Detect which cell encompasses the target text, then output its (x, y) center coordinate. 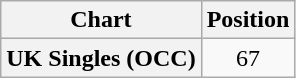
UK Singles (OCC) (101, 58)
67 (248, 58)
Chart (101, 20)
Position (248, 20)
